Determine the [x, y] coordinate at the center of the cell enclosing the given text.  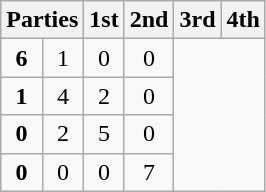
2nd [149, 20]
4th [243, 20]
1st [104, 20]
4 [63, 96]
3rd [198, 20]
Parties [42, 20]
5 [104, 134]
6 [22, 58]
7 [149, 172]
